For the text-containing cell, return its midpoint in (X, Y) coordinate format. 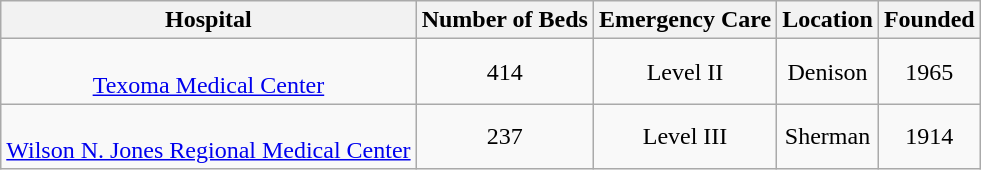
1965 (929, 72)
414 (504, 72)
Level III (684, 136)
Texoma Medical Center (208, 72)
Hospital (208, 20)
Founded (929, 20)
Wilson N. Jones Regional Medical Center (208, 136)
Level II (684, 72)
Number of Beds (504, 20)
1914 (929, 136)
237 (504, 136)
Location (828, 20)
Sherman (828, 136)
Denison (828, 72)
Emergency Care (684, 20)
